Capture the cell that displays the provided text and extract its (x, y) central coordinate. 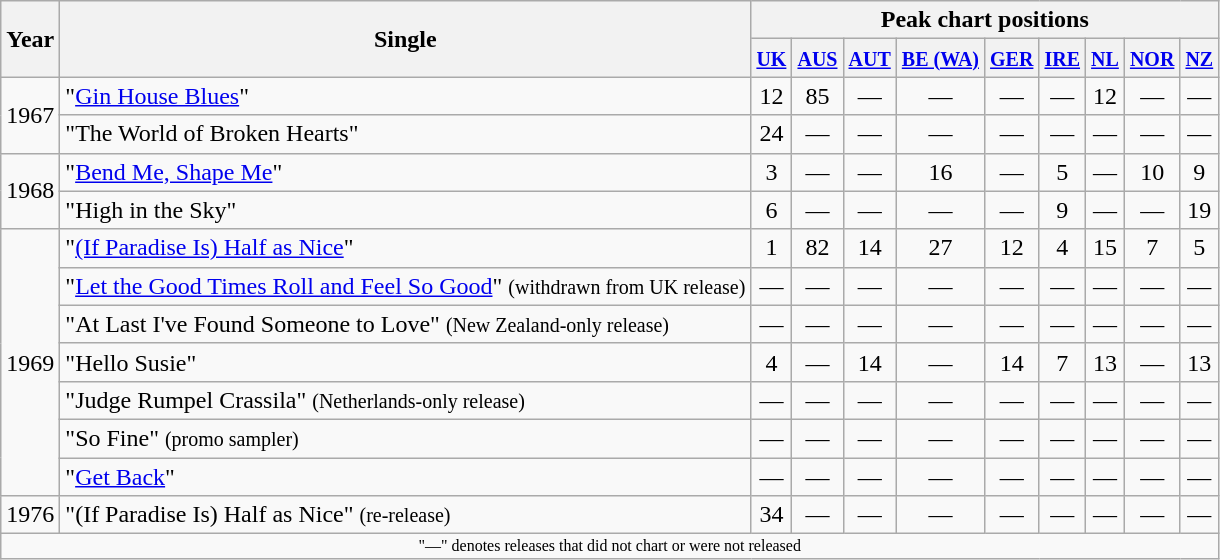
1 (772, 248)
AUS (818, 58)
"Let the Good Times Roll and Feel So Good" (withdrawn from UK release) (406, 286)
NL (1106, 58)
16 (940, 172)
UK (772, 58)
1969 (30, 362)
"(If Paradise Is) Half as Nice" (re-release) (406, 515)
Year (30, 39)
"Judge Rumpel Crassila" (Netherlands-only release) (406, 400)
3 (772, 172)
15 (1106, 248)
1967 (30, 115)
"Gin House Blues" (406, 96)
10 (1152, 172)
"(If Paradise Is) Half as Nice" (406, 248)
GER (1012, 58)
"At Last I've Found Someone to Love" (New Zealand-only release) (406, 324)
85 (818, 96)
Single (406, 39)
"The World of Broken Hearts" (406, 134)
NOR (1152, 58)
Peak chart positions (985, 20)
AUT (870, 58)
27 (940, 248)
"High in the Sky" (406, 210)
NZ (1200, 58)
IRE (1062, 58)
82 (818, 248)
19 (1200, 210)
34 (772, 515)
1968 (30, 191)
"Hello Susie" (406, 362)
6 (772, 210)
24 (772, 134)
"—" denotes releases that did not chart or were not released (610, 546)
"So Fine" (promo sampler) (406, 438)
"Bend Me, Shape Me" (406, 172)
"Get Back" (406, 477)
BE (WA) (940, 58)
1976 (30, 515)
